Scan for the cell matching the given text and deliver its [X, Y] coordinate at center. 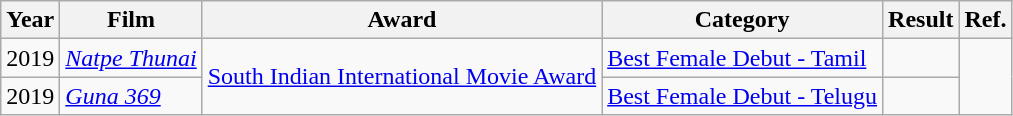
Result [921, 20]
Category [742, 20]
Ref. [986, 20]
Award [402, 20]
Film [131, 20]
South Indian International Movie Award [402, 77]
Year [30, 20]
Best Female Debut - Telugu [742, 96]
Best Female Debut - Tamil [742, 58]
Guna 369 [131, 96]
Natpe Thunai [131, 58]
